Identify which cell holds the provided text, then report its (X, Y) central coordinate. 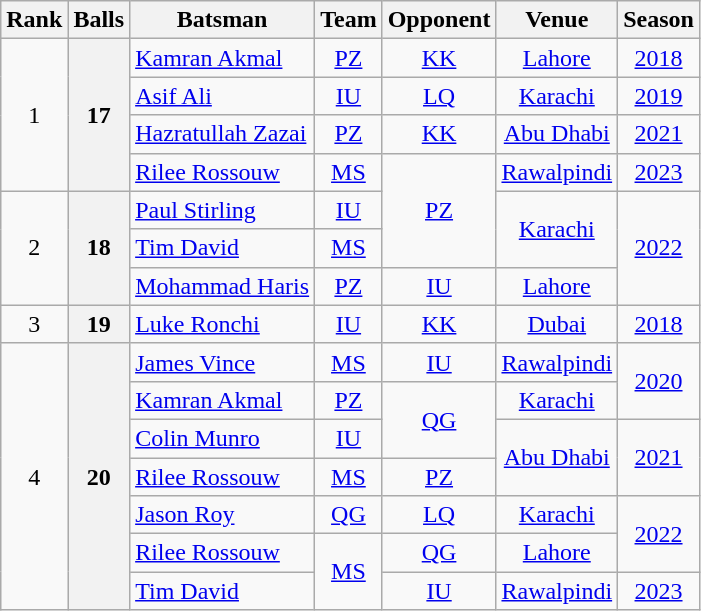
18 (99, 248)
20 (99, 476)
19 (99, 324)
Asif Ali (222, 96)
1 (34, 115)
3 (34, 324)
Team (349, 20)
2020 (659, 381)
Jason Roy (222, 515)
Hazratullah Zazai (222, 134)
2 (34, 248)
Balls (99, 20)
4 (34, 476)
Rank (34, 20)
2019 (659, 96)
17 (99, 115)
James Vince (222, 362)
Luke Ronchi (222, 324)
Paul Stirling (222, 210)
Venue (557, 20)
Season (659, 20)
Dubai (557, 324)
Colin Munro (222, 438)
Opponent (439, 20)
Mohammad Haris (222, 286)
Batsman (222, 20)
